Return (X, Y) of the center of cell containing provided text 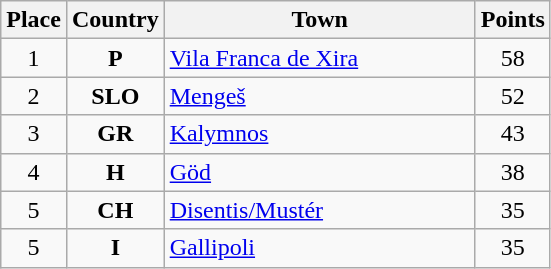
58 (512, 58)
38 (512, 172)
CH (115, 210)
Vila Franca de Xira (320, 58)
SLO (115, 96)
52 (512, 96)
Points (512, 20)
I (115, 248)
Place (34, 20)
Gallipoli (320, 248)
3 (34, 134)
H (115, 172)
43 (512, 134)
Country (115, 20)
Mengeš (320, 96)
GR (115, 134)
2 (34, 96)
Town (320, 20)
4 (34, 172)
Göd (320, 172)
Kalymnos (320, 134)
P (115, 58)
Disentis/Mustér (320, 210)
1 (34, 58)
